Find where the given text appears and provide that cell's center as (x, y) coordinate. 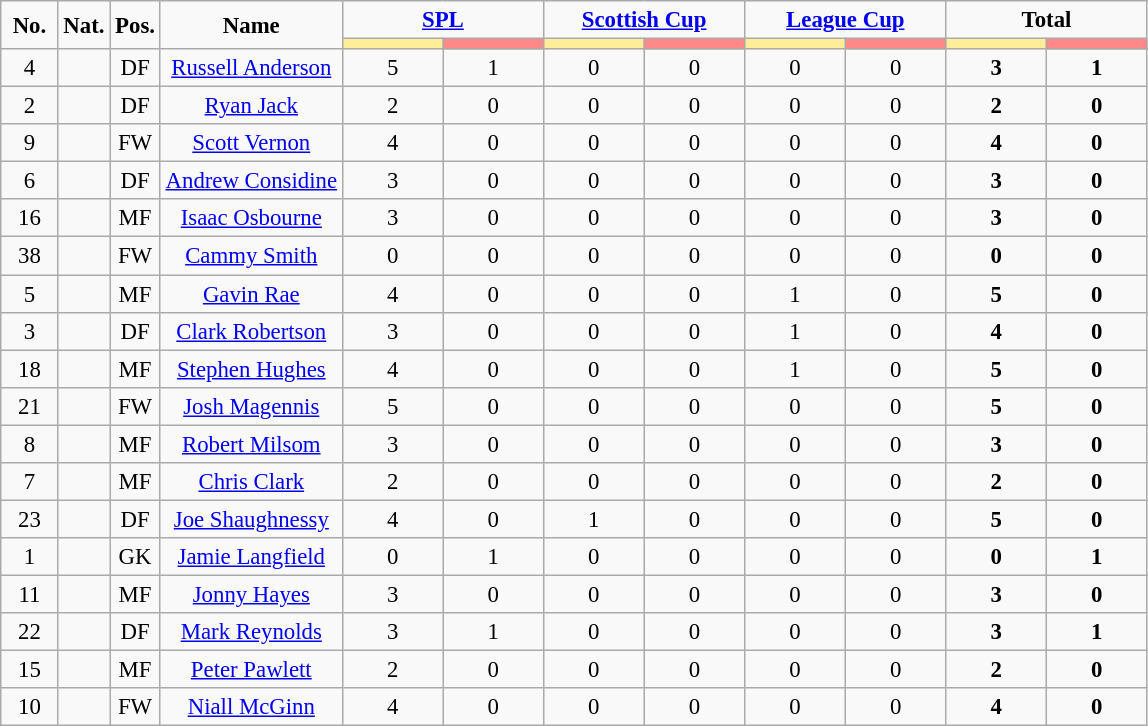
23 (30, 519)
15 (30, 670)
16 (30, 219)
Chris Clark (251, 482)
Isaac Osbourne (251, 219)
10 (30, 707)
Mark Reynolds (251, 632)
Scottish Cup (644, 20)
Russell Anderson (251, 68)
Nat. (84, 25)
6 (30, 181)
Scott Vernon (251, 143)
League Cup (846, 20)
Joe Shaughnessy (251, 519)
Stephen Hughes (251, 369)
Niall McGinn (251, 707)
Jonny Hayes (251, 594)
22 (30, 632)
Cammy Smith (251, 256)
8 (30, 444)
Clark Robertson (251, 331)
GK (135, 557)
Ryan Jack (251, 106)
Pos. (135, 25)
38 (30, 256)
Robert Milsom (251, 444)
No. (30, 25)
SPL (442, 20)
Peter Pawlett (251, 670)
21 (30, 406)
9 (30, 143)
Josh Magennis (251, 406)
7 (30, 482)
Jamie Langfield (251, 557)
11 (30, 594)
Andrew Considine (251, 181)
Name (251, 25)
Total (1046, 20)
Gavin Rae (251, 294)
18 (30, 369)
